Scan for the cell matching the given text and deliver its (x, y) coordinate at center. 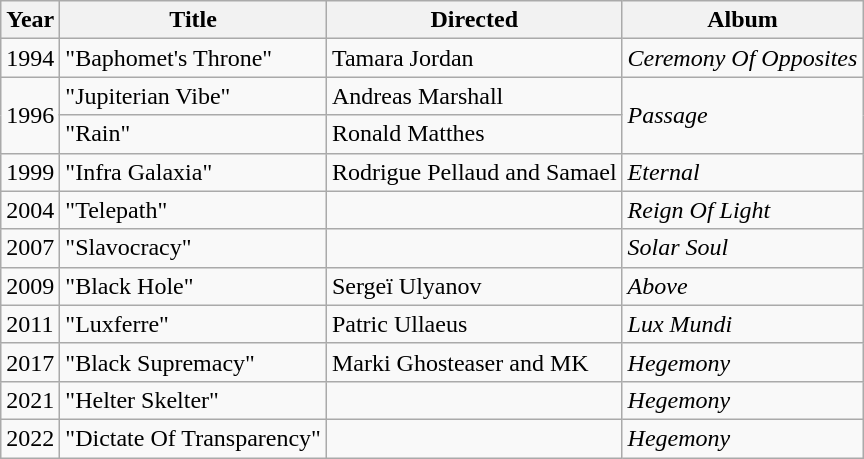
1994 (30, 58)
2007 (30, 248)
Sergeï Ulyanov (474, 286)
2022 (30, 438)
1999 (30, 172)
Rodrigue Pellaud and Samael (474, 172)
Passage (742, 115)
"Helter Skelter" (194, 400)
"Jupiterian Vibe" (194, 96)
Ceremony Of Opposites (742, 58)
"Luxferre" (194, 324)
Reign Of Light (742, 210)
Directed (474, 20)
2004 (30, 210)
Title (194, 20)
"Infra Galaxia" (194, 172)
"Black Supremacy" (194, 362)
1996 (30, 115)
Marki Ghosteaser and MK (474, 362)
2011 (30, 324)
Lux Mundi (742, 324)
Eternal (742, 172)
Andreas Marshall (474, 96)
Album (742, 20)
2021 (30, 400)
"Rain" (194, 134)
2009 (30, 286)
Tamara Jordan (474, 58)
"Dictate Of Transparency" (194, 438)
"Telepath" (194, 210)
Ronald Matthes (474, 134)
"Baphomet's Throne" (194, 58)
"Slavocracy" (194, 248)
2017 (30, 362)
Solar Soul (742, 248)
Patric Ullaeus (474, 324)
Above (742, 286)
"Black Hole" (194, 286)
Year (30, 20)
